Scan for the cell matching the given text and deliver its (x, y) coordinate at center. 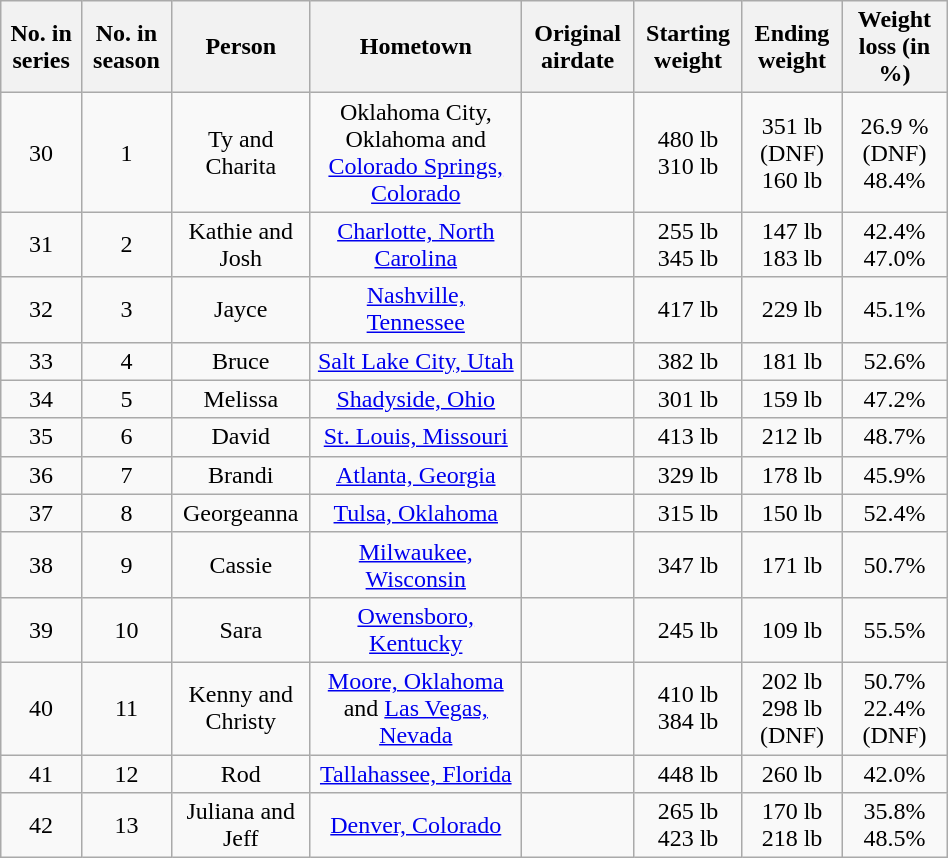
Oklahoma City, Oklahoma and Colorado Springs, Colorado (416, 152)
13 (126, 826)
45.1% (895, 310)
Bruce (240, 361)
480 lb310 lb (688, 152)
329 lb (688, 475)
Kathie and Josh (240, 244)
Melissa (240, 399)
3 (126, 310)
35.8%48.5% (895, 826)
212 lb (792, 437)
301 lb (688, 399)
No. in season (126, 47)
Shadyside, Ohio (416, 399)
42.4%47.0% (895, 244)
159 lb (792, 399)
5 (126, 399)
315 lb (688, 513)
413 lb (688, 437)
265 lb423 lb (688, 826)
Rod (240, 773)
181 lb (792, 361)
50.7%22.4% (DNF) (895, 708)
39 (42, 630)
11 (126, 708)
260 lb (792, 773)
178 lb (792, 475)
170 lb218 lb (792, 826)
10 (126, 630)
55.5% (895, 630)
448 lb (688, 773)
52.4% (895, 513)
Charlotte, North Carolina (416, 244)
2 (126, 244)
Starting weight (688, 47)
Person (240, 47)
45.9% (895, 475)
Tulsa, Oklahoma (416, 513)
7 (126, 475)
34 (42, 399)
Jayce (240, 310)
36 (42, 475)
150 lb (792, 513)
Denver, Colorado (416, 826)
Nashville, Tennessee (416, 310)
Sara (240, 630)
4 (126, 361)
109 lb (792, 630)
47.2% (895, 399)
Moore, Oklahoma and Las Vegas, Nevada (416, 708)
Owensboro, Kentucky (416, 630)
8 (126, 513)
42.0% (895, 773)
Ty and Charita (240, 152)
Tallahassee, Florida (416, 773)
Georgeanna (240, 513)
37 (42, 513)
38 (42, 564)
351 lb (DNF)160 lb (792, 152)
255 lb345 lb (688, 244)
171 lb (792, 564)
417 lb (688, 310)
35 (42, 437)
Salt Lake City, Utah (416, 361)
David (240, 437)
30 (42, 152)
347 lb (688, 564)
Cassie (240, 564)
202 lb298 lb (DNF) (792, 708)
Kenny and Christy (240, 708)
12 (126, 773)
410 lb384 lb (688, 708)
40 (42, 708)
245 lb (688, 630)
52.6% (895, 361)
147 lb183 lb (792, 244)
6 (126, 437)
Juliana and Jeff (240, 826)
No. in series (42, 47)
Brandi (240, 475)
Weight loss (in %) (895, 47)
48.7% (895, 437)
26.9 %(DNF)48.4% (895, 152)
Milwaukee, Wisconsin (416, 564)
1 (126, 152)
33 (42, 361)
31 (42, 244)
50.7% (895, 564)
St. Louis, Missouri (416, 437)
229 lb (792, 310)
Atlanta, Georgia (416, 475)
Hometown (416, 47)
41 (42, 773)
9 (126, 564)
382 lb (688, 361)
Ending weight (792, 47)
42 (42, 826)
32 (42, 310)
Original airdate (578, 47)
